For the text-containing cell, return its midpoint in (X, Y) coordinate format. 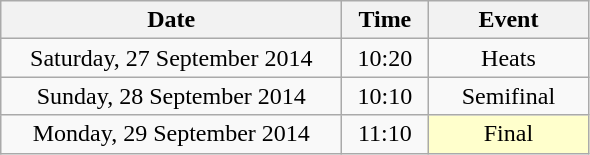
Saturday, 27 September 2014 (172, 58)
Final (508, 134)
Date (172, 20)
10:10 (385, 96)
10:20 (385, 58)
Time (385, 20)
Sunday, 28 September 2014 (172, 96)
Heats (508, 58)
Event (508, 20)
Semifinal (508, 96)
Monday, 29 September 2014 (172, 134)
11:10 (385, 134)
